Return the [X, Y] coordinate for the center point of the cell that contains the specified text.  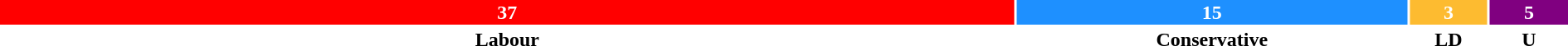
5 [1529, 12]
3 [1449, 12]
15 [1212, 12]
37 [508, 12]
